Find where the given text appears and provide that cell's center as [X, Y] coordinate. 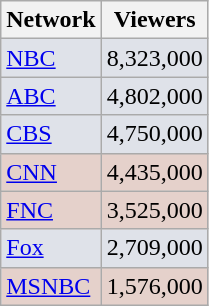
Network [51, 20]
1,576,000 [154, 286]
2,709,000 [154, 248]
3,525,000 [154, 210]
8,323,000 [154, 58]
4,750,000 [154, 134]
Fox [51, 248]
MSNBC [51, 286]
Viewers [154, 20]
FNC [51, 210]
NBC [51, 58]
ABC [51, 96]
CNN [51, 172]
4,802,000 [154, 96]
CBS [51, 134]
4,435,000 [154, 172]
